Locate the cell with the specified text and output its [x, y] center coordinate. 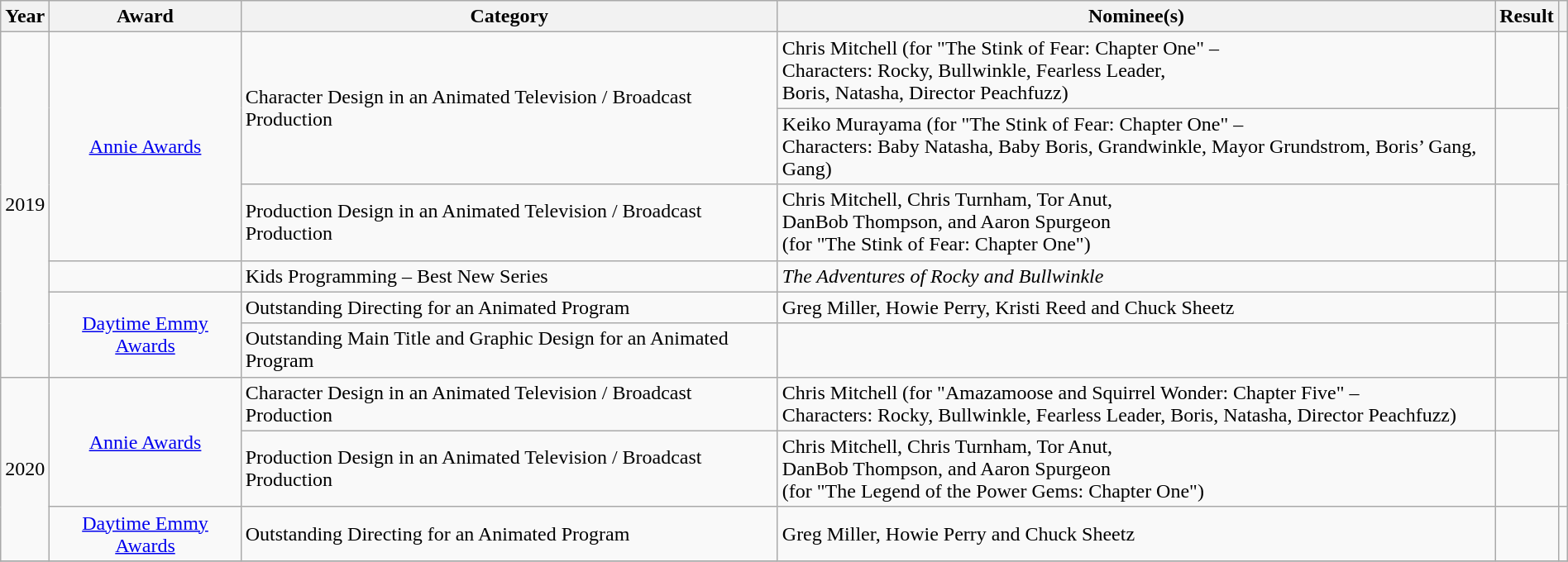
Kids Programming – Best New Series [509, 276]
2020 [25, 469]
Keiko Murayama (for "The Stink of Fear: Chapter One" –Characters: Baby Natasha, Baby Boris, Grandwinkle, Mayor Grundstrom, Boris’ Gang, Gang) [1136, 146]
Greg Miller, Howie Perry, Kristi Reed and Chuck Sheetz [1136, 307]
Chris Mitchell, Chris Turnham, Tor Anut,DanBob Thompson, and Aaron Spurgeon(for "The Stink of Fear: Chapter One") [1136, 222]
The Adventures of Rocky and Bullwinkle [1136, 276]
Nominee(s) [1136, 17]
Outstanding Main Title and Graphic Design for an Animated Program [509, 350]
Chris Mitchell (for "The Stink of Fear: Chapter One" –Characters: Rocky, Bullwinkle, Fearless Leader,Boris, Natasha, Director Peachfuzz) [1136, 70]
Award [146, 17]
Result [1527, 17]
2019 [25, 205]
Chris Mitchell, Chris Turnham, Tor Anut,DanBob Thompson, and Aaron Spurgeon(for "The Legend of the Power Gems: Chapter One") [1136, 469]
Year [25, 17]
Category [509, 17]
Greg Miller, Howie Perry and Chuck Sheetz [1136, 534]
